From the cell containing the given text, extract its center point as (x, y) coordinate. 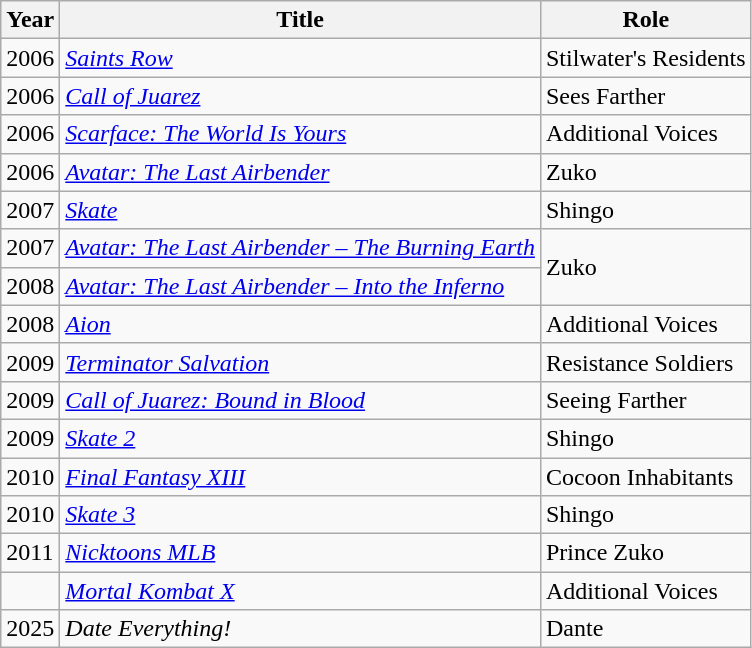
2011 (30, 553)
Scarface: The World Is Yours (300, 134)
Title (300, 20)
Call of Juarez: Bound in Blood (300, 400)
Date Everything! (300, 629)
Year (30, 20)
Dante (646, 629)
Avatar: The Last Airbender – Into the Inferno (300, 286)
Skate 2 (300, 438)
Mortal Kombat X (300, 591)
Skate (300, 210)
Call of Juarez (300, 96)
Role (646, 20)
Avatar: The Last Airbender – The Burning Earth (300, 248)
Saints Row (300, 58)
Cocoon Inhabitants (646, 477)
Resistance Soldiers (646, 362)
Prince Zuko (646, 553)
Sees Farther (646, 96)
Skate 3 (300, 515)
Seeing Farther (646, 400)
Nicktoons MLB (300, 553)
Terminator Salvation (300, 362)
Final Fantasy XIII (300, 477)
Avatar: The Last Airbender (300, 172)
Stilwater's Residents (646, 58)
Aion (300, 324)
2025 (30, 629)
